For the text-containing cell, return its midpoint in (X, Y) coordinate format. 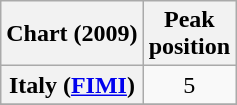
Peakposition (189, 34)
Chart (2009) (72, 34)
5 (189, 85)
Italy (FIMI) (72, 85)
